Return the [x, y] coordinate for the center point of the cell that contains the specified text.  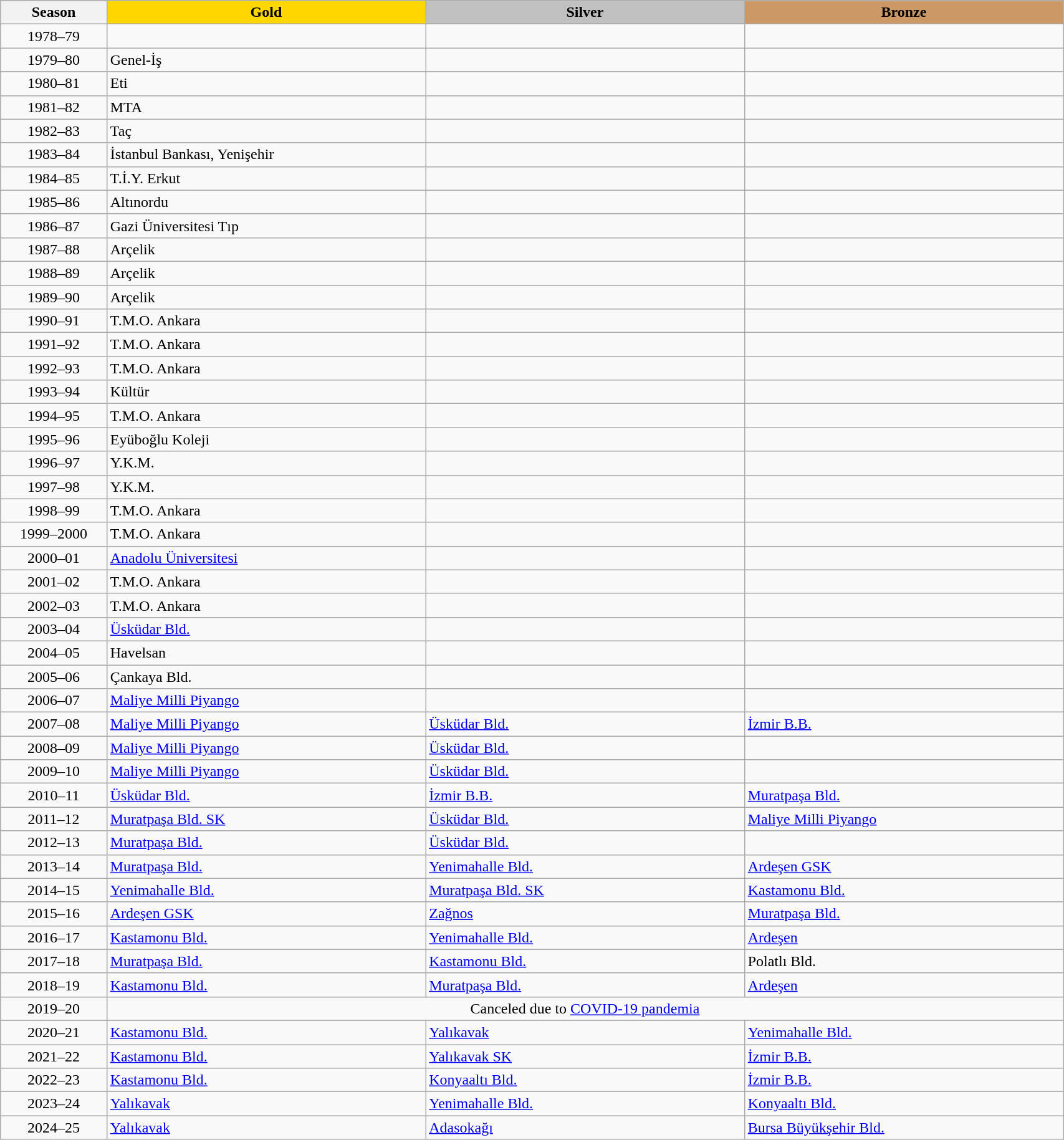
1987–88 [54, 249]
Bronze [904, 12]
Gazi Üniversitesi Tıp [266, 226]
1995–96 [54, 439]
2015–16 [54, 914]
2014–15 [54, 890]
2012–13 [54, 843]
1996–97 [54, 463]
1984–85 [54, 178]
2017–18 [54, 961]
Canceled due to COVID-19 pandemia [585, 1008]
Adasokağı [585, 1128]
2009–10 [54, 772]
2005–06 [54, 676]
1989–90 [54, 297]
1992–93 [54, 368]
2010–11 [54, 795]
T.İ.Y. Erkut [266, 178]
Taç [266, 131]
2013–14 [54, 866]
MTA [266, 107]
1983–84 [54, 155]
2019–20 [54, 1008]
2007–08 [54, 724]
Altınordu [266, 202]
2008–09 [54, 748]
Havelsan [266, 653]
1979–80 [54, 60]
2000–01 [54, 558]
2023–24 [54, 1104]
1978–79 [54, 36]
Eyüboğlu Koleji [266, 439]
Season [54, 12]
2024–25 [54, 1128]
1997–98 [54, 487]
1988–89 [54, 273]
2022–23 [54, 1080]
Polatlı Bld. [904, 961]
1998–99 [54, 510]
2004–05 [54, 653]
Silver [585, 12]
2006–07 [54, 701]
Anadolu Üniversitesi [266, 558]
2003–04 [54, 629]
1982–83 [54, 131]
İstanbul Bankası, Yenişehir [266, 155]
1999–2000 [54, 534]
Gold [266, 12]
Çankaya Bld. [266, 676]
1991–92 [54, 345]
Eti [266, 84]
Kültür [266, 392]
1980–81 [54, 84]
2021–22 [54, 1056]
1981–82 [54, 107]
2016–17 [54, 937]
Bursa Büyükşehir Bld. [904, 1128]
Zağnos [585, 914]
Yalıkavak SK [585, 1056]
2011–12 [54, 819]
1994–95 [54, 416]
1985–86 [54, 202]
2001–02 [54, 582]
2018–19 [54, 985]
1990–91 [54, 321]
1986–87 [54, 226]
1993–94 [54, 392]
2020–21 [54, 1032]
Genel-İş [266, 60]
2002–03 [54, 605]
